Search for the cell housing the specified text and yield its (X, Y) center coordinate. 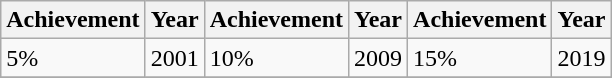
2019 (582, 58)
10% (276, 58)
2001 (174, 58)
5% (73, 58)
2009 (378, 58)
15% (480, 58)
